Pinpoint the cell where the given text exists, returning its [x, y] midpoint coordinate. 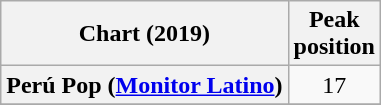
Chart (2019) [144, 34]
17 [334, 85]
Perú Pop (Monitor Latino) [144, 85]
Peak position [334, 34]
